Search for the cell housing the specified text and yield its [X, Y] center coordinate. 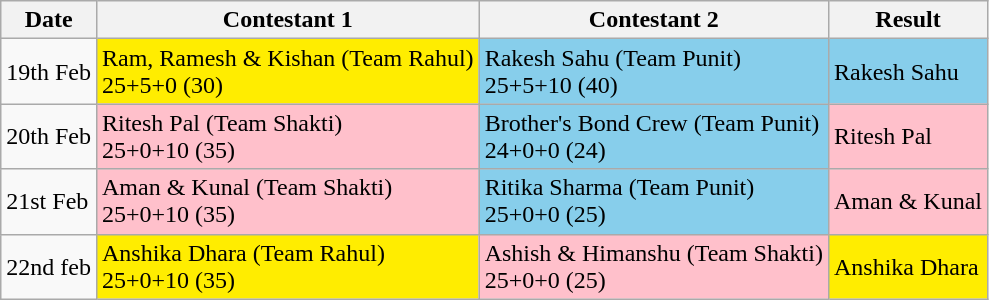
Result [908, 20]
Aman & Kunal [908, 202]
19th Feb [49, 72]
Aman & Kunal (Team Shakti)25+0+10 (35) [288, 202]
Brother's Bond Crew (Team Punit)24+0+0 (24) [654, 136]
Ashish & Himanshu (Team Shakti)25+0+0 (25) [654, 266]
Date [49, 20]
22nd feb [49, 266]
21st Feb [49, 202]
Rakesh Sahu [908, 72]
Anshika Dhara (Team Rahul)25+0+10 (35) [288, 266]
Ritesh Pal (Team Shakti)25+0+10 (35) [288, 136]
Rakesh Sahu (Team Punit)25+5+10 (40) [654, 72]
Ritika Sharma (Team Punit)25+0+0 (25) [654, 202]
Ritesh Pal [908, 136]
Contestant 1 [288, 20]
20th Feb [49, 136]
Ram, Ramesh & Kishan (Team Rahul)25+5+0 (30) [288, 72]
Anshika Dhara [908, 266]
Contestant 2 [654, 20]
